Output the (X, Y) coordinate of the center of the cell containing the given text.  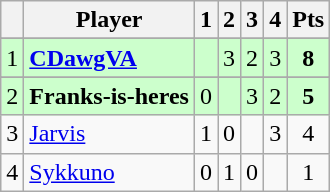
Pts (308, 20)
8 (308, 58)
Player (110, 20)
Franks-is-heres (110, 96)
Sykkuno (110, 172)
CDawgVA (110, 58)
5 (308, 96)
Jarvis (110, 134)
